Detect which cell encompasses the target text, then output its [x, y] center coordinate. 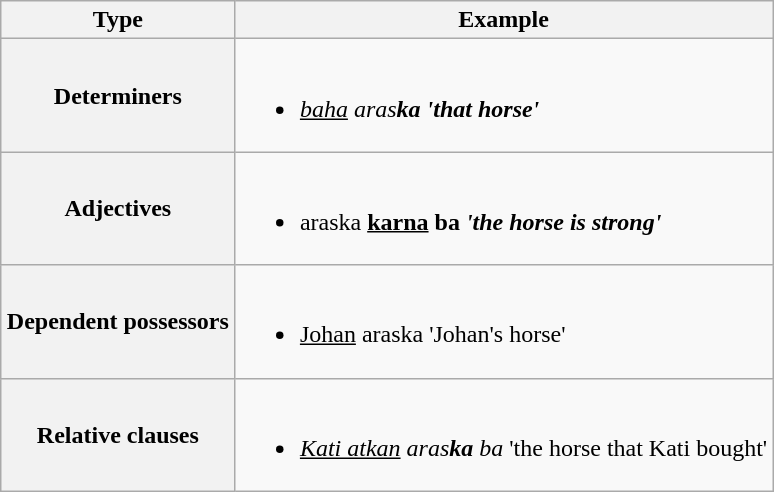
Relative clauses [118, 434]
Example [503, 20]
Type [118, 20]
araska karna ba 'the horse is strong' [503, 208]
baha araska 'that horse' [503, 96]
Adjectives [118, 208]
Dependent possessors [118, 322]
Determiners [118, 96]
Johan araska 'Johan's horse' [503, 322]
Kati atkan araska ba 'the horse that Kati bought' [503, 434]
